Return (X, Y) of the center of cell containing provided text 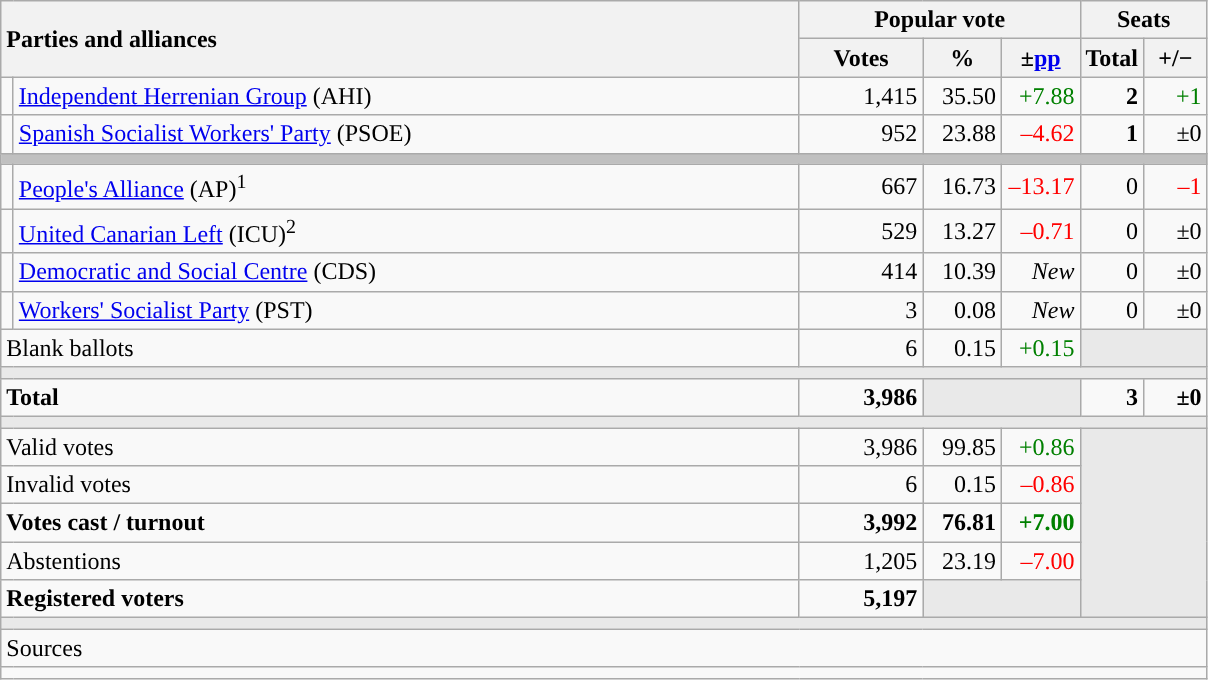
Votes (861, 58)
414 (861, 272)
2 (1112, 96)
99.85 (962, 447)
–13.17 (1040, 186)
Parties and alliances (400, 39)
76.81 (962, 523)
16.73 (962, 186)
Votes cast / turnout (400, 523)
1,205 (861, 561)
13.27 (962, 232)
529 (861, 232)
Abstentions (400, 561)
Spanish Socialist Workers' Party (PSOE) (406, 134)
+7.00 (1040, 523)
3,992 (861, 523)
Independent Herrenian Group (AHI) (406, 96)
–4.62 (1040, 134)
0.08 (962, 310)
±pp (1040, 58)
+7.88 (1040, 96)
–0.86 (1040, 485)
Seats (1144, 20)
Invalid votes (400, 485)
People's Alliance (AP)1 (406, 186)
Democratic and Social Centre (CDS) (406, 272)
+/− (1176, 58)
+0.15 (1040, 348)
+1 (1176, 96)
5,197 (861, 599)
Blank ballots (400, 348)
Valid votes (400, 447)
Popular vote (940, 20)
1,415 (861, 96)
35.50 (962, 96)
–0.71 (1040, 232)
Workers' Socialist Party (PST) (406, 310)
Sources (604, 648)
+0.86 (1040, 447)
Registered voters (400, 599)
United Canarian Left (ICU)2 (406, 232)
10.39 (962, 272)
1 (1112, 134)
667 (861, 186)
952 (861, 134)
% (962, 58)
–7.00 (1040, 561)
–1 (1176, 186)
23.88 (962, 134)
23.19 (962, 561)
